Detect which cell encompasses the target text, then output its (x, y) center coordinate. 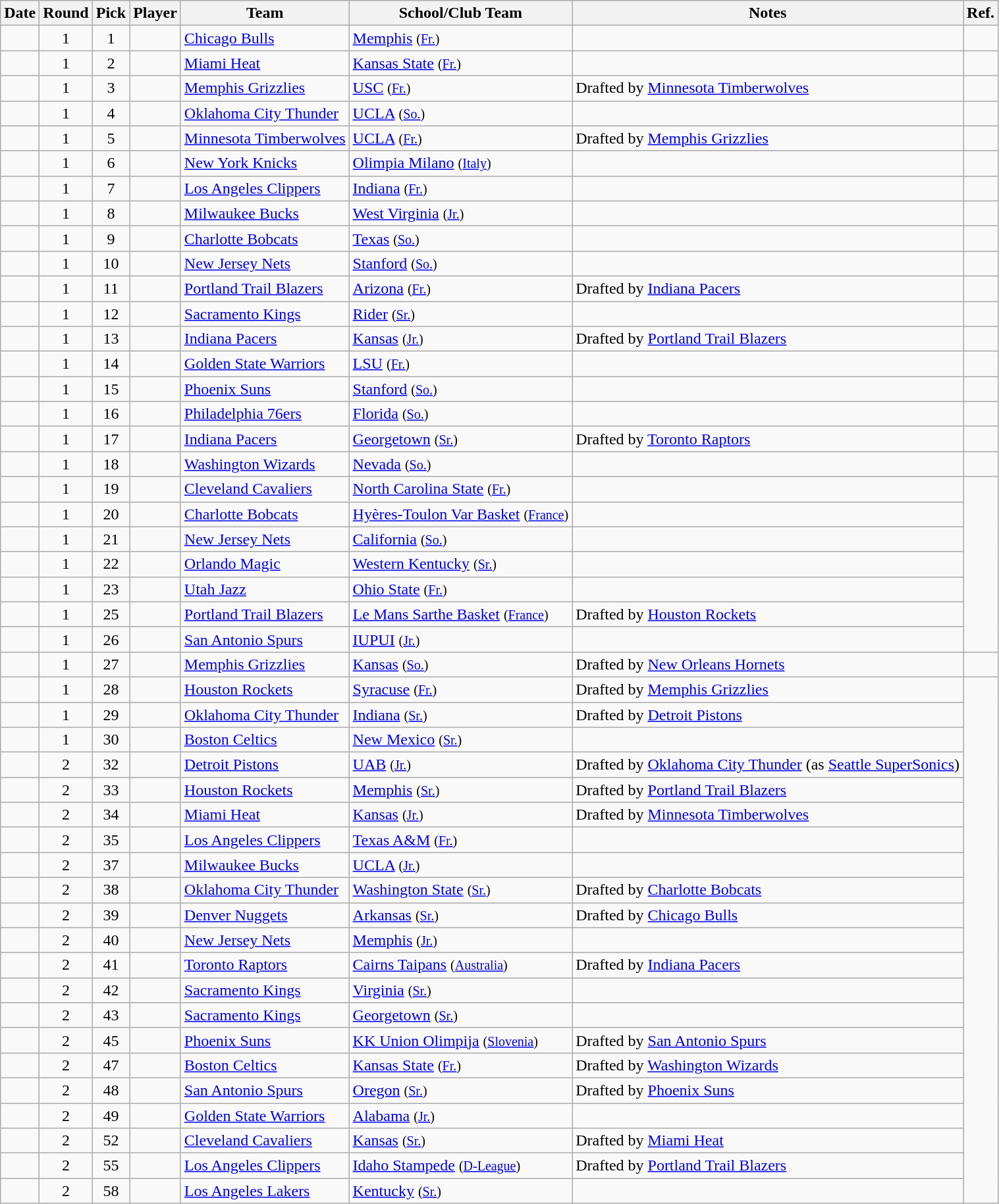
15 (111, 389)
27 (111, 664)
38 (111, 890)
USC (Fr.) (461, 88)
Olimpia Milano (Italy) (461, 163)
45 (111, 1040)
West Virginia (Jr.) (461, 213)
UCLA (Fr.) (461, 138)
School/Club Team (461, 13)
Team (265, 13)
IUPUI (Jr.) (461, 639)
Notes (768, 13)
New York Knicks (265, 163)
Le Mans Sarthe Basket (France) (461, 614)
41 (111, 965)
Memphis (Sr.) (461, 790)
Drafted by Oklahoma City Thunder (as Seattle SuperSonics) (768, 765)
Oregon (Sr.) (461, 1090)
Orlando Magic (265, 564)
KK Union Olimpija (Slovenia) (461, 1040)
14 (111, 364)
Cairns Taipans (Australia) (461, 965)
29 (111, 714)
Drafted by Charlotte Bobcats (768, 890)
58 (111, 1191)
52 (111, 1141)
Drafted by Chicago Bulls (768, 915)
21 (111, 539)
Drafted by San Antonio Spurs (768, 1040)
UAB (Jr.) (461, 765)
30 (111, 740)
Drafted by Washington Wizards (768, 1065)
Chicago Bulls (265, 38)
Washington State (Sr.) (461, 890)
Denver Nuggets (265, 915)
UCLA (So.) (461, 113)
Ref. (981, 13)
Drafted by New Orleans Hornets (768, 664)
California (So.) (461, 539)
28 (111, 689)
Kansas (Sr.) (461, 1141)
25 (111, 614)
32 (111, 765)
Texas A&M (Fr.) (461, 840)
Idaho Stampede (D-League) (461, 1166)
48 (111, 1090)
34 (111, 815)
North Carolina State (Fr.) (461, 489)
8 (111, 213)
Date (20, 13)
10 (111, 263)
6 (111, 163)
3 (111, 88)
37 (111, 865)
Utah Jazz (265, 589)
Arizona (Fr.) (461, 288)
Nevada (So.) (461, 464)
Drafted by Detroit Pistons (768, 714)
Drafted by Phoenix Suns (768, 1090)
Memphis (Fr.) (461, 38)
LSU (Fr.) (461, 364)
Memphis (Jr.) (461, 940)
39 (111, 915)
Virginia (Sr.) (461, 990)
Ohio State (Fr.) (461, 589)
33 (111, 790)
Arkansas (Sr.) (461, 915)
43 (111, 1015)
Drafted by Toronto Raptors (768, 439)
Texas (So.) (461, 238)
12 (111, 314)
9 (111, 238)
Rider (Sr.) (461, 314)
Los Angeles Lakers (265, 1191)
Indiana (Fr.) (461, 188)
49 (111, 1116)
Philadelphia 76ers (265, 414)
22 (111, 564)
Western Kentucky (Sr.) (461, 564)
4 (111, 113)
Florida (So.) (461, 414)
UCLA (Jr.) (461, 865)
Drafted by Houston Rockets (768, 614)
Kansas (So.) (461, 664)
17 (111, 439)
26 (111, 639)
19 (111, 489)
23 (111, 589)
13 (111, 339)
55 (111, 1166)
Detroit Pistons (265, 765)
18 (111, 464)
47 (111, 1065)
Pick (111, 13)
Drafted by Miami Heat (768, 1141)
Toronto Raptors (265, 965)
Alabama (Jr.) (461, 1116)
Syracuse (Fr.) (461, 689)
11 (111, 288)
20 (111, 514)
Player (155, 13)
7 (111, 188)
Minnesota Timberwolves (265, 138)
New Mexico (Sr.) (461, 740)
5 (111, 138)
42 (111, 990)
16 (111, 414)
35 (111, 840)
40 (111, 940)
Hyères-Toulon Var Basket (France) (461, 514)
Kentucky (Sr.) (461, 1191)
Washington Wizards (265, 464)
Indiana (Sr.) (461, 714)
Round (66, 13)
